Search for the cell housing the specified text and yield its [x, y] center coordinate. 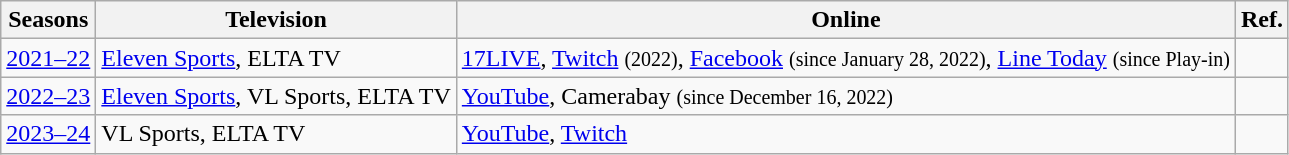
Television [276, 20]
YouTube, Camerabay (since December 16, 2022) [846, 96]
2022–23 [48, 96]
VL Sports, ELTA TV [276, 134]
2021–22 [48, 58]
2023–24 [48, 134]
Eleven Sports, ELTA TV [276, 58]
YouTube, Twitch [846, 134]
Seasons [48, 20]
Online [846, 20]
Eleven Sports, VL Sports, ELTA TV [276, 96]
Ref. [1262, 20]
17LIVE, Twitch (2022), Facebook (since January 28, 2022), Line Today (since Play-in) [846, 58]
